Determine the (x, y) coordinate at the center of the cell enclosing the given text.  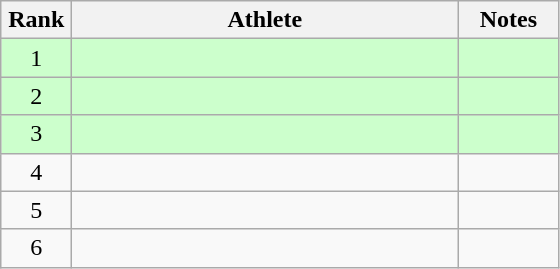
Rank (36, 20)
Notes (508, 20)
1 (36, 58)
3 (36, 134)
6 (36, 248)
5 (36, 210)
2 (36, 96)
4 (36, 172)
Athlete (265, 20)
